Search for the cell housing the specified text and yield its (X, Y) center coordinate. 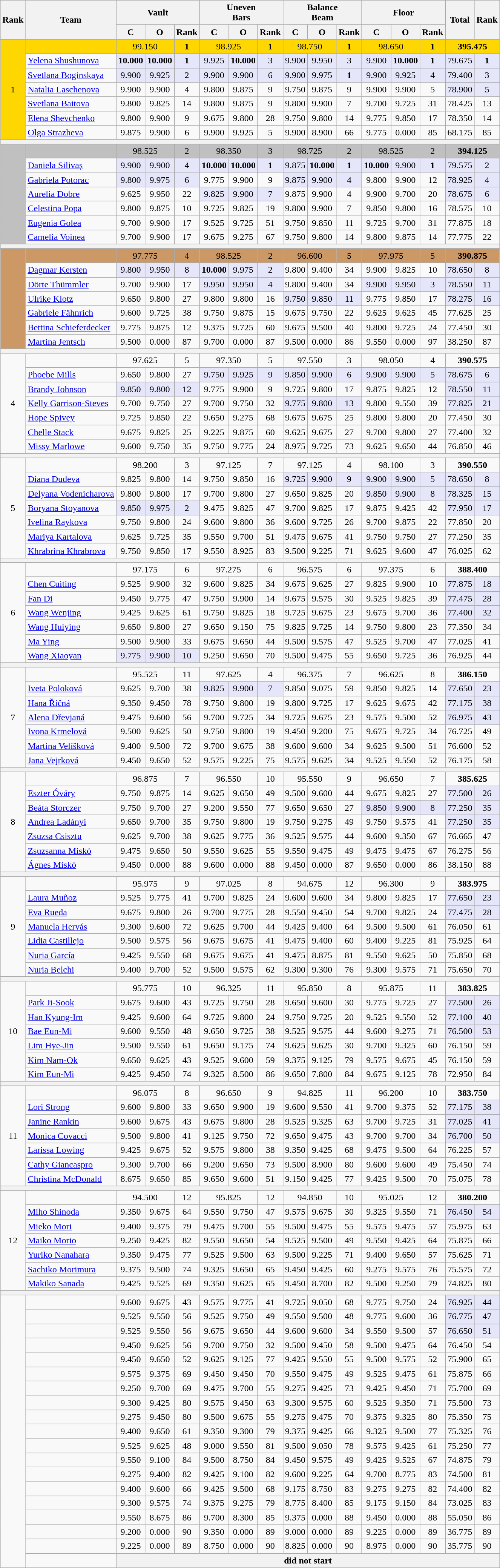
Alena Dřevjaná (71, 717)
Fan Di (71, 598)
Han Kyung-Im (71, 1017)
95.850 (310, 988)
96.575 (310, 569)
Elena Shevchenko (71, 118)
75.700 (460, 1388)
Monica Covacci (71, 1136)
Daniela Silivaș (71, 165)
97.375 (391, 569)
Celestina Popa (71, 209)
380.200 (472, 1197)
78.900 (460, 89)
Sachiko Morimura (71, 1269)
96.625 (391, 674)
95.825 (229, 1197)
76.500 (460, 1031)
Wang Huiying (71, 627)
9.075 (322, 689)
79.575 (460, 165)
74.825 (460, 1284)
Total (460, 20)
76.975 (460, 717)
98.750 (310, 46)
96.200 (391, 1093)
Lori Strong (71, 1107)
Nuria Belchi (71, 970)
385.625 (472, 779)
98.350 (229, 151)
Zsuzsa Csisztu (71, 836)
36.775 (460, 1532)
94.850 (310, 1197)
Gabriele Fähnrich (71, 313)
97.550 (310, 360)
Bae Eun-Mi (71, 1031)
96.075 (145, 1093)
Hana Říčná (71, 703)
97.775 (145, 256)
77.350 (460, 627)
75.625 (460, 1255)
Zsuzsanna Miskó (71, 851)
76.700 (460, 1136)
98.100 (391, 465)
Mieko Mori (71, 1226)
Ágnes Miskó (71, 865)
Manuela Hervás (71, 927)
75.925 (460, 941)
Makiko Sanada (71, 1284)
Beáta Storczer (71, 807)
76.725 (460, 732)
76.650 (460, 1331)
77.775 (460, 237)
76.275 (460, 851)
94.825 (310, 1093)
Olga Strazheva (71, 132)
98.925 (229, 46)
76.850 (460, 446)
8.700 (322, 1284)
97 (433, 342)
75.250 (460, 1445)
98.050 (391, 360)
75.075 (460, 1179)
Nuria García (71, 955)
75.325 (460, 1431)
74.500 (460, 1474)
Vault (158, 13)
78.575 (460, 209)
7.800 (322, 1074)
383.975 (472, 884)
BalanceBeam (322, 13)
Dörte Thümmler (71, 284)
97.350 (229, 360)
97.275 (229, 569)
Aurelia Dobre (71, 194)
8.300 (243, 1517)
74.875 (460, 1460)
53 (487, 1031)
8.825 (295, 1546)
Eszter Óváry (71, 793)
96.875 (145, 779)
38.250 (460, 342)
95.025 (391, 1197)
75.575 (460, 1269)
94.500 (145, 1197)
Diana Dudeva (71, 479)
Ma Ying (71, 641)
95.875 (391, 988)
Chelle Stack (71, 432)
95.775 (145, 988)
Missy Marlowe (71, 446)
UnevenBars (241, 13)
Ivelina Raykova (71, 522)
Natalia Laschenova (71, 89)
Janine Rankin (71, 1122)
77.100 (460, 1017)
75.450 (460, 1164)
96.300 (391, 884)
78.325 (460, 494)
Boryana Stoyanova (71, 508)
390.575 (472, 360)
Laura Muñoz (71, 898)
21 (487, 404)
96.550 (229, 779)
78.350 (460, 118)
8.925 (243, 551)
Christina McDonald (71, 1179)
38.150 (460, 865)
Kim Eun-Mi (71, 1074)
Martina Velíšková (71, 746)
72.950 (460, 1074)
96.600 (310, 256)
75.975 (460, 1226)
Khrabrina Khrabrova (71, 551)
Team (71, 20)
55.050 (460, 1517)
Lim Hye-Jin (71, 1046)
75.350 (460, 1417)
98.650 (391, 46)
97.975 (391, 256)
97.175 (145, 569)
Svetlana Boginskaya (71, 75)
68.175 (460, 132)
73.025 (460, 1503)
99.150 (145, 46)
Dagmar Kersten (71, 270)
74.400 (460, 1489)
Miho Shinoda (71, 1212)
Eva Rueda (71, 912)
Jana Vejrková (71, 760)
76.665 (460, 836)
Kim Nam-Ok (71, 1060)
Ivona Krmelová (71, 732)
Camelia Voinea (71, 237)
Larissa Lowing (71, 1150)
96.375 (310, 674)
75.500 (460, 1402)
35.775 (460, 1546)
Svetlana Baitova (71, 104)
Gabriela Potorac (71, 180)
Yuriko Nanahara (71, 1255)
76.600 (460, 746)
383.825 (472, 988)
75.900 (460, 1359)
77.625 (460, 313)
390.875 (472, 256)
8.400 (322, 1503)
79.675 (460, 61)
Park Ji-Sook (71, 1002)
Bettina Schieferdecker (71, 327)
78.425 (460, 104)
76.050 (460, 927)
97.025 (229, 884)
46 (487, 446)
Chen Cuiting (71, 584)
8.875 (322, 955)
76.225 (460, 1150)
390.550 (472, 465)
Iveta Poloková (71, 689)
94.675 (310, 884)
Floor (403, 13)
Lidia Castillejo (71, 941)
Hope Spivey (71, 418)
did not start (308, 1560)
75.850 (460, 955)
98.200 (145, 465)
Eugenia Golea (71, 223)
394.125 (472, 151)
Maiko Morio (71, 1241)
78.275 (460, 299)
75.650 (460, 970)
Kelly Garrison-Steves (71, 404)
Yelena Shushunova (71, 61)
Mariya Kartalova (71, 537)
95.975 (145, 884)
Delyana Vodenicharova (71, 494)
79.400 (460, 75)
388.400 (472, 569)
Andrea Ladányi (71, 822)
95.525 (145, 674)
383.750 (472, 1093)
Wang Wenjing (71, 613)
78.925 (460, 180)
77.825 (460, 404)
98.725 (310, 151)
Cathy Giancaspro (71, 1164)
77.950 (460, 508)
76.775 (460, 1316)
95.550 (310, 779)
Ulrike Klotz (71, 299)
76.025 (460, 551)
96.325 (229, 988)
Brandy Johnson (71, 389)
76.175 (460, 760)
Martina Jentsch (71, 342)
Wang Xiaoyan (71, 656)
Phoebe Mills (71, 374)
77.850 (460, 522)
386.150 (472, 674)
395.475 (472, 46)
8.500 (243, 1074)
